Extract the (x, y) coordinate from the center of the cell holding the provided text.  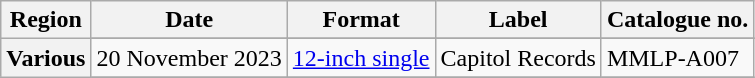
Label (518, 20)
Date (189, 20)
Format (361, 20)
Catalogue no. (677, 20)
MMLP-A007 (677, 58)
Region (46, 20)
Capitol Records (518, 58)
Various (46, 58)
20 November 2023 (189, 58)
12-inch single (361, 58)
